Extract the [x, y] coordinate from the center of the cell holding the provided text.  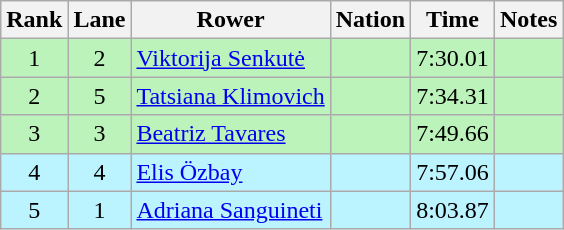
Adriana Sanguineti [230, 210]
7:57.06 [453, 172]
8:03.87 [453, 210]
Lane [100, 20]
Viktorija Senkutė [230, 58]
7:34.31 [453, 96]
7:49.66 [453, 134]
Nation [370, 20]
7:30.01 [453, 58]
Beatriz Tavares [230, 134]
Tatsiana Klimovich [230, 96]
Rank [34, 20]
Rower [230, 20]
Notes [528, 20]
Time [453, 20]
Elis Özbay [230, 172]
